Scan for the cell matching the given text and deliver its [X, Y] coordinate at center. 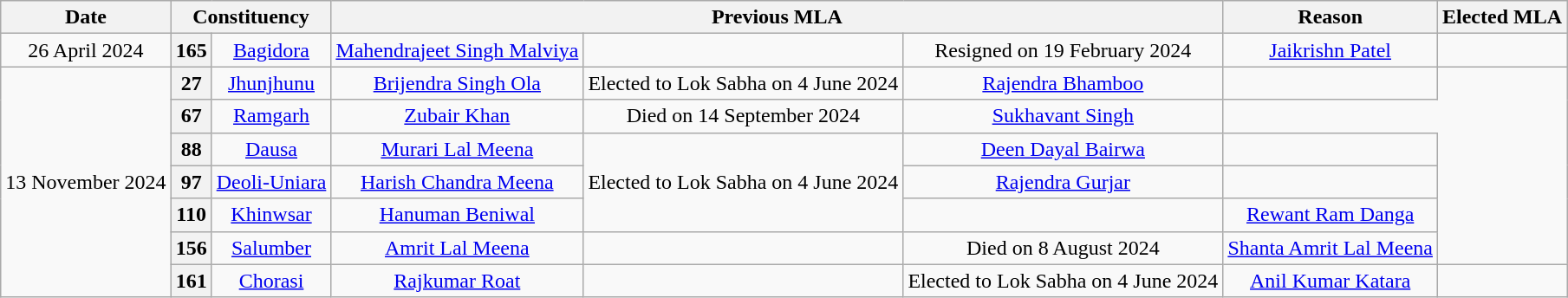
Dausa [271, 149]
Murari Lal Meena [458, 149]
Salumber [271, 248]
Deen Dayal Bairwa [1063, 149]
Chorasi [271, 281]
Died on 14 September 2024 [744, 116]
88 [191, 149]
Jaikrishn Patel [1331, 50]
Shanta Amrit Lal Meena [1331, 248]
Constituency [251, 17]
Rajendra Gurjar [1063, 182]
Anil Kumar Katara [1331, 281]
Date [86, 17]
Harish Chandra Meena [458, 182]
Rajkumar Roat [458, 281]
156 [191, 248]
161 [191, 281]
Rajendra Bhamboo [1063, 83]
165 [191, 50]
Resigned on 19 February 2024 [1063, 50]
110 [191, 215]
Bagidora [271, 50]
97 [191, 182]
Brijendra Singh Ola [458, 83]
Ramgarh [271, 116]
Khinwsar [271, 215]
Previous MLA [777, 17]
Jhunjhunu [271, 83]
Amrit Lal Meena [458, 248]
Hanuman Beniwal [458, 215]
Sukhavant Singh [1063, 116]
26 April 2024 [86, 50]
27 [191, 83]
Rewant Ram Danga [1331, 215]
13 November 2024 [86, 182]
Deoli-Uniara [271, 182]
Elected MLA [1503, 17]
Zubair Khan [458, 116]
Died on 8 August 2024 [1063, 248]
Mahendrajeet Singh Malviya [458, 50]
67 [191, 116]
Reason [1331, 17]
